Pinpoint the cell where the given text exists, returning its [X, Y] midpoint coordinate. 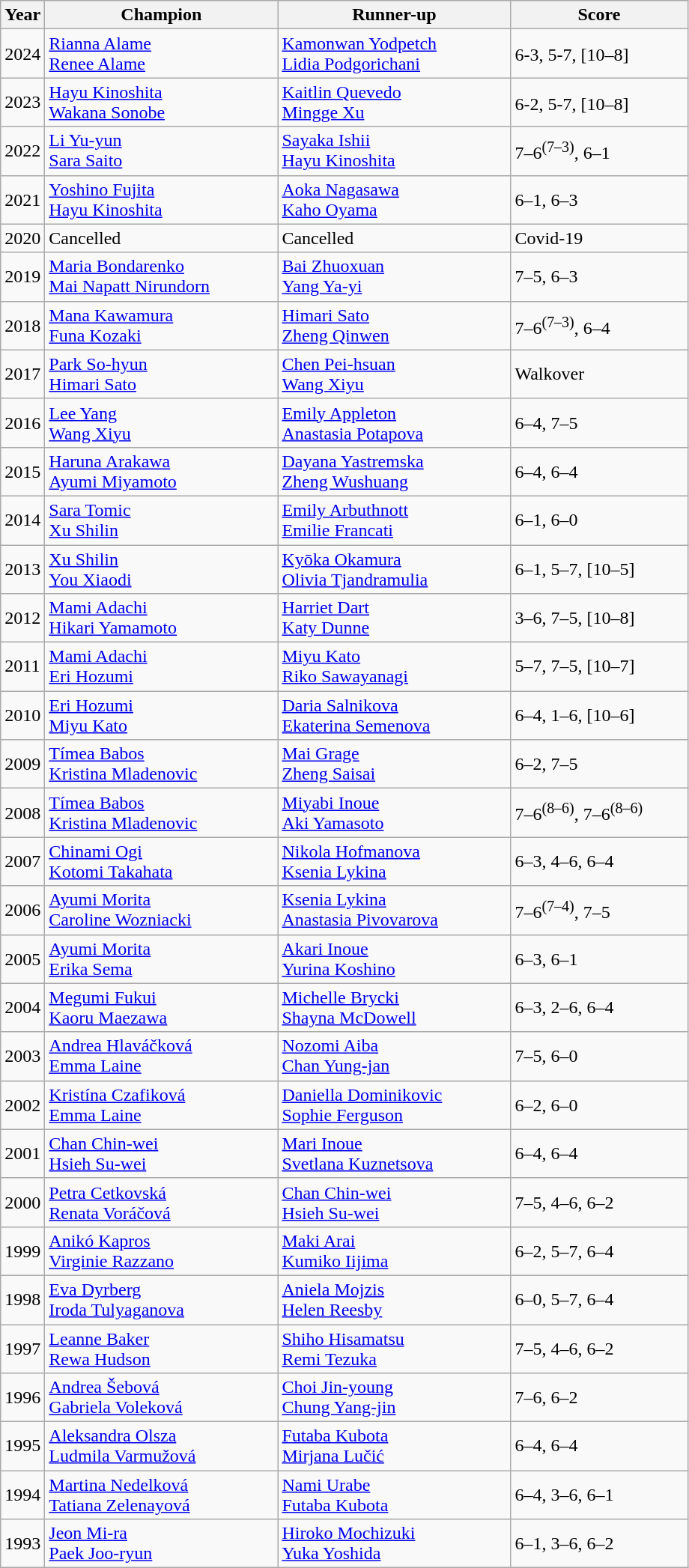
Ayumi Morita Caroline Wozniacki [162, 911]
Ayumi Morita Erika Sema [162, 958]
Maria Bondarenko Mai Napatt Nirundorn [162, 277]
Eri Hozumi Miyu Kato [162, 716]
Aniela Mojzis Helen Reesby [394, 1300]
6–2, 7–5 [599, 764]
Dayana Yastremska Zheng Wushuang [394, 472]
Xu Shilin You Xiaodi [162, 569]
2014 [22, 520]
Emily Appleton Anastasia Potapova [394, 422]
2024 [22, 54]
6-3, 5-7, [10–8] [599, 54]
Eva Dyrberg Iroda Tulyaganova [162, 1300]
5–7, 7–5, [10–7] [599, 666]
2012 [22, 619]
Mami Adachi Eri Hozumi [162, 666]
2008 [22, 813]
Megumi Fukui Kaoru Maezawa [162, 1008]
Himari Sato Zheng Qinwen [394, 325]
2005 [22, 958]
6-2, 5-7, [10–8] [599, 102]
2020 [22, 238]
Lee Yang Wang Xiyu [162, 422]
2023 [22, 102]
Andrea Hlaváčková Emma Laine [162, 1056]
Miyu Kato Riko Sawayanagi [394, 666]
2015 [22, 472]
Covid-19 [599, 238]
Michelle Brycki Shayna McDowell [394, 1008]
1995 [22, 1447]
2013 [22, 569]
6–3, 6–1 [599, 958]
6–1, 6–3 [599, 199]
6–3, 4–6, 6–4 [599, 861]
6–2, 5–7, 6–4 [599, 1251]
1997 [22, 1348]
Runner-up [394, 15]
Walkover [599, 374]
1999 [22, 1251]
2021 [22, 199]
7–6(7–4), 7–5 [599, 911]
Year [22, 15]
1996 [22, 1397]
Haruna Arakawa Ayumi Miyamoto [162, 472]
Petra Cetkovská Renata Voráčová [162, 1203]
2000 [22, 1203]
Akari Inoue Yurina Koshino [394, 958]
Hayu Kinoshita Wakana Sonobe [162, 102]
2007 [22, 861]
Kaitlin Quevedo Mingge Xu [394, 102]
2019 [22, 277]
Martina Nedelková Tatiana Zelenayová [162, 1495]
6–4, 3–6, 6–1 [599, 1495]
Futaba Kubota Mirjana Lučić [394, 1447]
Emily Arbuthnott Emilie Francati [394, 520]
Kamonwan Yodpetch Lidia Podgorichani [394, 54]
2016 [22, 422]
Ksenia Lykina Anastasia Pivovarova [394, 911]
Chinami Ogi Kotomi Takahata [162, 861]
2011 [22, 666]
Nikola Hofmanova Ksenia Lykina [394, 861]
2022 [22, 151]
Park So-hyun Himari Sato [162, 374]
Leanne Baker Rewa Hudson [162, 1348]
2001 [22, 1153]
2004 [22, 1008]
Nozomi Aiba Chan Yung-jan [394, 1056]
Mari Inoue Svetlana Kuznetsova [394, 1153]
Li Yu-yun Sara Saito [162, 151]
1994 [22, 1495]
6–1, 5–7, [10–5] [599, 569]
3–6, 7–5, [10–8] [599, 619]
Maki Arai Kumiko Iijima [394, 1251]
Bai Zhuoxuan Yang Ya-yi [394, 277]
2010 [22, 716]
2006 [22, 911]
7–6(7–3), 6–4 [599, 325]
Kristína Czafiková Emma Laine [162, 1105]
6–4, 1–6, [10–6] [599, 716]
Champion [162, 15]
Kyōka Okamura Olivia Tjandramulia [394, 569]
Rianna Alame Renee Alame [162, 54]
Aoka Nagasawa Kaho Oyama [394, 199]
Score [599, 15]
2017 [22, 374]
Anikó Kapros Virginie Razzano [162, 1251]
7–5, 6–0 [599, 1056]
6–1, 3–6, 6–2 [599, 1544]
6–2, 6–0 [599, 1105]
2018 [22, 325]
Mai Grage Zheng Saisai [394, 764]
2009 [22, 764]
Shiho Hisamatsu Remi Tezuka [394, 1348]
Chen Pei-hsuan Wang Xiyu [394, 374]
6–0, 5–7, 6–4 [599, 1300]
7–6(7–3), 6–1 [599, 151]
Hiroko Mochizuki Yuka Yoshida [394, 1544]
Mana Kawamura Funa Kozaki [162, 325]
Jeon Mi-ra Paek Joo-ryun [162, 1544]
7–5, 6–3 [599, 277]
Andrea Šebová Gabriela Voleková [162, 1397]
7–6(8–6), 7–6(8–6) [599, 813]
1998 [22, 1300]
Mami Adachi Hikari Yamamoto [162, 619]
Daria Salnikova Ekaterina Semenova [394, 716]
6–1, 6–0 [599, 520]
Yoshino Fujita Hayu Kinoshita [162, 199]
Aleksandra Olsza Ludmila Varmužová [162, 1447]
Daniella Dominikovic Sophie Ferguson [394, 1105]
Sayaka Ishii Hayu Kinoshita [394, 151]
2002 [22, 1105]
6–3, 2–6, 6–4 [599, 1008]
1993 [22, 1544]
Choi Jin-young Chung Yang-jin [394, 1397]
Sara Tomic Xu Shilin [162, 520]
Miyabi Inoue Aki Yamasoto [394, 813]
2003 [22, 1056]
6–4, 7–5 [599, 422]
7–6, 6–2 [599, 1397]
Nami Urabe Futaba Kubota [394, 1495]
Harriet Dart Katy Dunne [394, 619]
